Provide the [X, Y] coordinate of the cell's center where the given text is located.  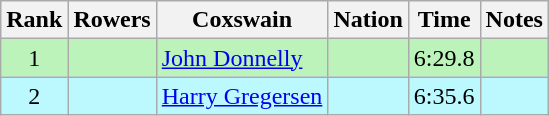
6:35.6 [444, 96]
1 [34, 58]
2 [34, 96]
6:29.8 [444, 58]
Notes [514, 20]
Rowers [112, 20]
Time [444, 20]
Harry Gregersen [242, 96]
Coxswain [242, 20]
Nation [368, 20]
Rank [34, 20]
John Donnelly [242, 58]
